Identify which cell holds the provided text, then report its [X, Y] central coordinate. 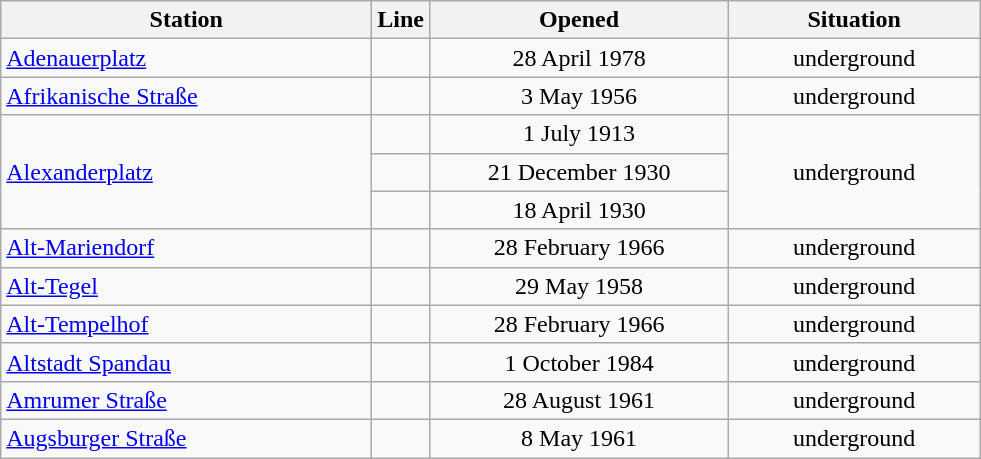
29 May 1958 [580, 286]
Amrumer Straße [186, 400]
Situation [854, 20]
Opened [580, 20]
Station [186, 20]
8 May 1961 [580, 438]
Augsburger Straße [186, 438]
Alt-Tempelhof [186, 324]
28 August 1961 [580, 400]
Altstadt Spandau [186, 362]
21 December 1930 [580, 172]
28 April 1978 [580, 58]
1 July 1913 [580, 134]
18 April 1930 [580, 210]
1 October 1984 [580, 362]
Alt-Mariendorf [186, 248]
Alt-Tegel [186, 286]
Line [401, 20]
3 May 1956 [580, 96]
Alexanderplatz [186, 172]
Adenauerplatz [186, 58]
Afrikanische Straße [186, 96]
